Determine the [X, Y] coordinate at the center of the cell enclosing the given text.  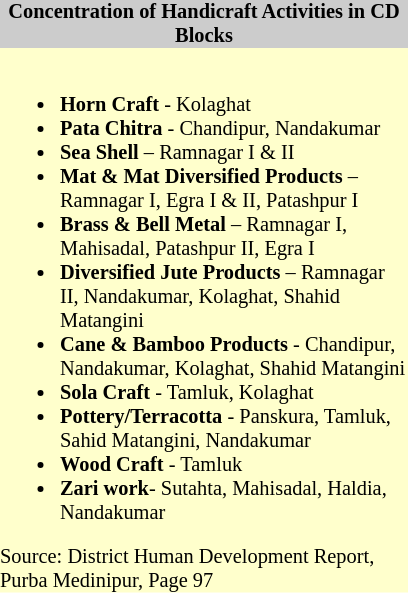
Concentration of Handicraft Activities in CD Blocks [204, 24]
